Pinpoint the cell where the given text exists, returning its [X, Y] midpoint coordinate. 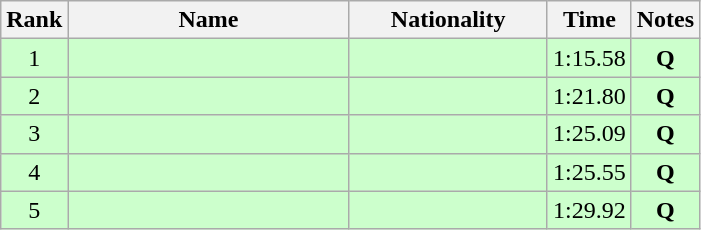
1:21.80 [589, 96]
Time [589, 20]
Notes [665, 20]
1:25.09 [589, 134]
1:15.58 [589, 58]
4 [34, 172]
Rank [34, 20]
Name [208, 20]
1 [34, 58]
2 [34, 96]
5 [34, 210]
1:29.92 [589, 210]
Nationality [448, 20]
1:25.55 [589, 172]
3 [34, 134]
